Determine the (x, y) coordinate at the center of the cell enclosing the given text.  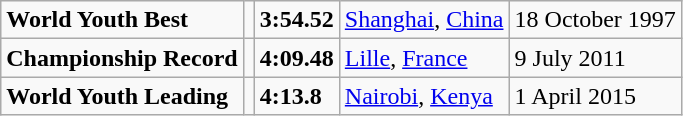
World Youth Best (122, 20)
18 October 1997 (595, 20)
Lille, France (424, 58)
4:13.8 (296, 96)
1 April 2015 (595, 96)
9 July 2011 (595, 58)
World Youth Leading (122, 96)
Nairobi, Kenya (424, 96)
Shanghai, China (424, 20)
4:09.48 (296, 58)
3:54.52 (296, 20)
Championship Record (122, 58)
